Capture the cell that displays the provided text and extract its (x, y) central coordinate. 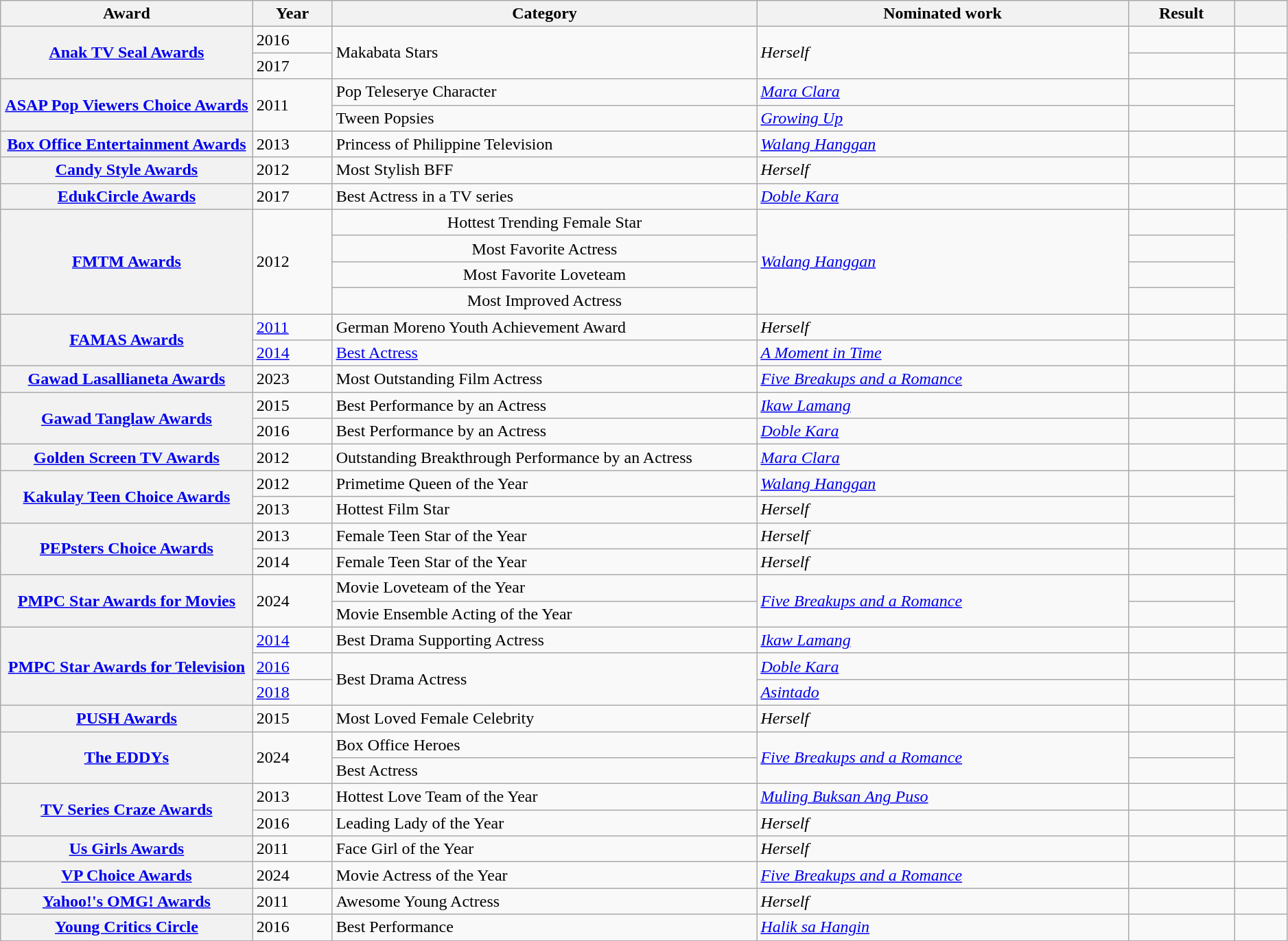
Hottest Film Star (545, 510)
Growing Up (943, 118)
Tween Popsies (545, 118)
Golden Screen TV Awards (126, 457)
Hottest Love Team of the Year (545, 797)
Yahoo!'s OMG! Awards (126, 901)
Hottest Trending Female Star (545, 222)
FAMAS Awards (126, 340)
Box Office Entertainment Awards (126, 144)
Gawad Tanglaw Awards (126, 418)
Box Office Heroes (545, 744)
Kakulay Teen Choice Awards (126, 497)
PMPC Star Awards for Movies (126, 601)
Most Favorite Actress (545, 248)
Most Loved Female Celebrity (545, 718)
Muling Buksan Ang Puso (943, 797)
Year (292, 14)
TV Series Craze Awards (126, 810)
Most Favorite Loveteam (545, 274)
Most Improved Actress (545, 300)
Category (545, 14)
Anak TV Seal Awards (126, 53)
Asintado (943, 692)
Princess of Philippine Television (545, 144)
Most Stylish BFF (545, 170)
Face Girl of the Year (545, 849)
Best Drama Supporting Actress (545, 640)
FMTM Awards (126, 261)
Movie Ensemble Acting of the Year (545, 614)
2018 (292, 692)
Award (126, 14)
Leading Lady of the Year (545, 823)
A Moment in Time (943, 353)
Outstanding Breakthrough Performance by an Actress (545, 457)
PUSH Awards (126, 718)
Gawad Lasallianeta Awards (126, 379)
EdukCircle Awards (126, 196)
Best Drama Actress (545, 679)
Movie Actress of the Year (545, 875)
Halik sa Hangin (943, 927)
ASAP Pop Viewers Choice Awards (126, 105)
German Moreno Youth Achievement Award (545, 327)
Pop Teleserye Character (545, 92)
2023 (292, 379)
Best Actress in a TV series (545, 196)
VP Choice Awards (126, 875)
Nominated work (943, 14)
Young Critics Circle (126, 927)
Makabata Stars (545, 53)
Best Performance (545, 927)
Primetime Queen of the Year (545, 484)
PMPC Star Awards for Television (126, 666)
Result (1182, 14)
Candy Style Awards (126, 170)
Movie Loveteam of the Year (545, 588)
Us Girls Awards (126, 849)
PEPsters Choice Awards (126, 549)
The EDDYs (126, 757)
Awesome Young Actress (545, 901)
Most Outstanding Film Actress (545, 379)
